Determine the [x, y] coordinate at the center of the cell enclosing the given text.  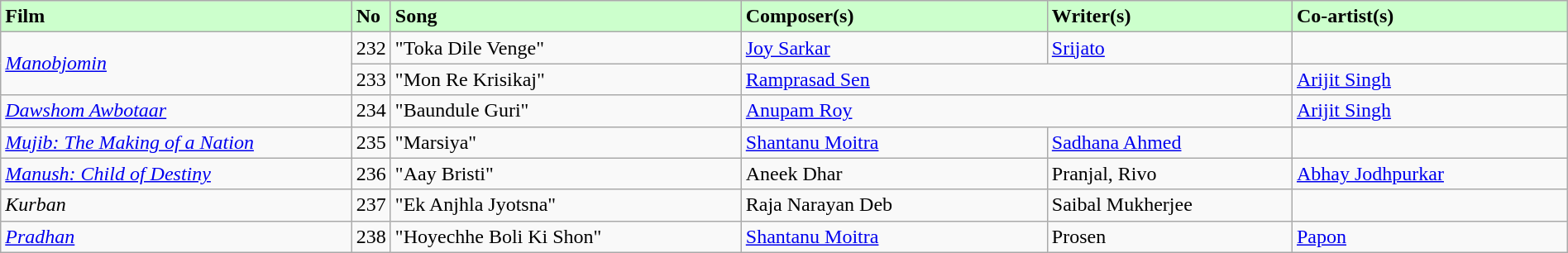
236 [370, 174]
No [370, 17]
Saibal Mukherjee [1169, 205]
Co-artist(s) [1429, 17]
232 [370, 48]
Pradhan [176, 236]
Writer(s) [1169, 17]
"Mon Re Krisikaj" [566, 79]
Kurban [176, 205]
Mujib: The Making of a Nation [176, 142]
Manush: Child of Destiny [176, 174]
Prosen [1169, 236]
234 [370, 111]
233 [370, 79]
Ramprasad Sen [1016, 79]
237 [370, 205]
Film [176, 17]
Song [566, 17]
"Hoyechhe Boli Ki Shon" [566, 236]
Joy Sarkar [894, 48]
Manobjomin [176, 64]
Aneek Dhar [894, 174]
Dawshom Awbotaar [176, 111]
Abhay Jodhpurkar [1429, 174]
Raja Narayan Deb [894, 205]
"Marsiya" [566, 142]
Composer(s) [894, 17]
"Aay Bristi" [566, 174]
235 [370, 142]
"Baundule Guri" [566, 111]
"Ek Anjhla Jyotsna" [566, 205]
238 [370, 236]
Pranjal, Rivo [1169, 174]
Papon [1429, 236]
Srijato [1169, 48]
Sadhana Ahmed [1169, 142]
Anupam Roy [1016, 111]
"Toka Dile Venge" [566, 48]
